Output the (X, Y) coordinate of the center of the cell containing the given text.  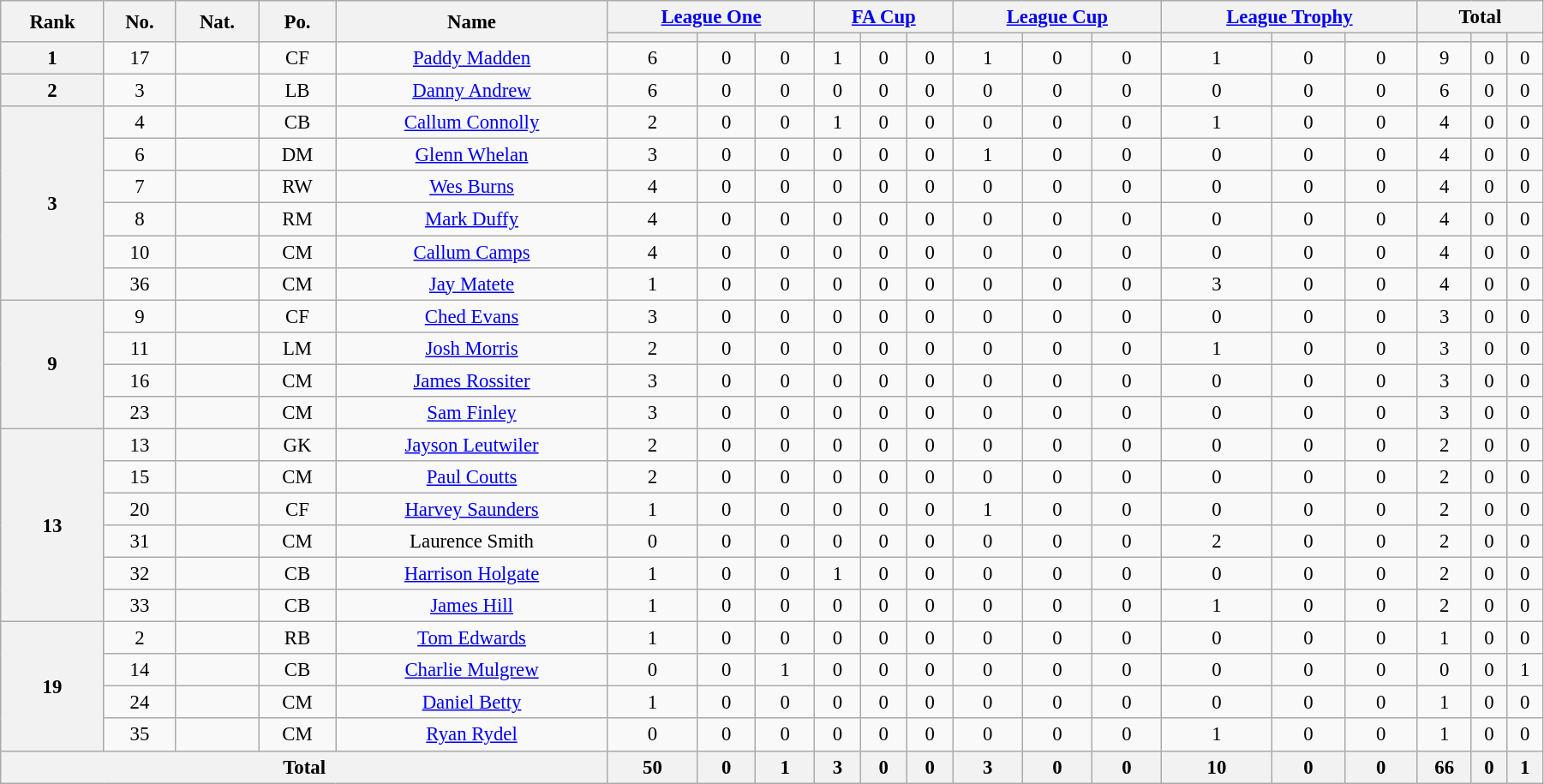
Jay Matete (472, 284)
Po. (296, 21)
James Hill (472, 606)
24 (139, 703)
LM (296, 348)
19 (52, 686)
Callum Camps (472, 252)
Ched Evans (472, 316)
RB (296, 638)
Daniel Betty (472, 703)
11 (139, 348)
7 (139, 188)
Name (472, 21)
31 (139, 542)
Ryan Rydel (472, 735)
Callum Connolly (472, 123)
League Trophy (1290, 17)
No. (139, 21)
Tom Edwards (472, 638)
Nat. (218, 21)
RM (296, 219)
20 (139, 509)
GK (296, 445)
Danny Andrew (472, 91)
Paul Coutts (472, 477)
Rank (52, 21)
James Rossiter (472, 380)
23 (139, 413)
Laurence Smith (472, 542)
32 (139, 574)
17 (139, 58)
50 (652, 767)
Jayson Leutwiler (472, 445)
8 (139, 219)
Harrison Holgate (472, 574)
LB (296, 91)
FA Cup (884, 17)
36 (139, 284)
Charlie Mulgrew (472, 670)
Glenn Whelan (472, 155)
Josh Morris (472, 348)
66 (1445, 767)
Wes Burns (472, 188)
Sam Finley (472, 413)
DM (296, 155)
Harvey Saunders (472, 509)
16 (139, 380)
35 (139, 735)
Paddy Madden (472, 58)
Mark Duffy (472, 219)
14 (139, 670)
15 (139, 477)
33 (139, 606)
RW (296, 188)
League One (711, 17)
League Cup (1057, 17)
